Extract the [x, y] coordinate from the center of the cell holding the provided text.  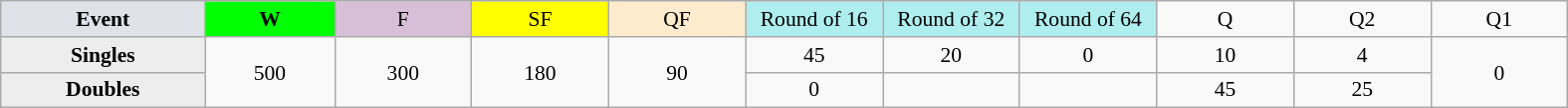
Q1 [1499, 19]
10 [1226, 55]
Singles [104, 55]
300 [403, 72]
Round of 16 [814, 19]
QF [677, 19]
W [270, 19]
90 [677, 72]
Doubles [104, 90]
Q [1226, 19]
180 [541, 72]
Event [104, 19]
Q2 [1362, 19]
Round of 32 [951, 19]
4 [1362, 55]
Round of 64 [1088, 19]
500 [270, 72]
20 [951, 55]
SF [541, 19]
F [403, 19]
25 [1362, 90]
